Identify which cell holds the provided text, then report its (x, y) central coordinate. 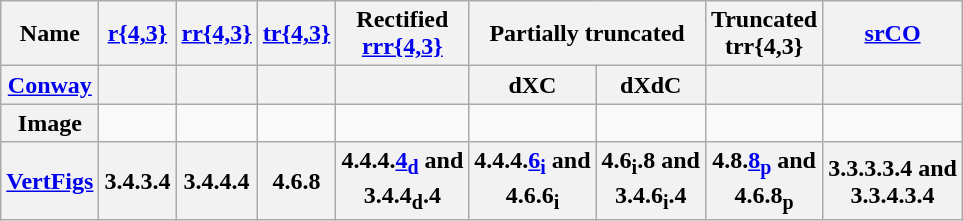
4.8.8p and4.6.8p (764, 181)
srCO (893, 34)
dXC (532, 85)
VertFigs (50, 181)
3.3.3.3.4 and3.3.4.3.4 (893, 181)
rr{4,3} (216, 34)
r{4,3} (138, 34)
4.6i.8 and3.4.6i.4 (650, 181)
tr{4,3} (296, 34)
Rectifiedrrr{4,3} (402, 34)
Name (50, 34)
4.6.8 (296, 181)
Truncatedtrr{4,3} (764, 34)
Image (50, 123)
3.4.3.4 (138, 181)
Conway (50, 85)
Partially truncated (588, 34)
dXdC (650, 85)
4.4.4.4d and3.4.4d.4 (402, 181)
3.4.4.4 (216, 181)
4.4.4.6i and4.6.6i (532, 181)
